Provide the [x, y] coordinate of the cell's center where the given text is located.  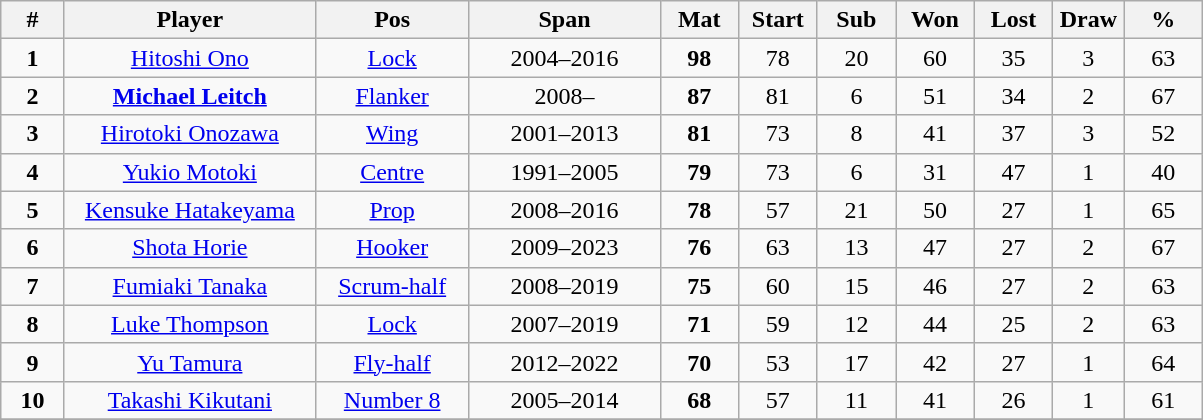
9 [33, 362]
40 [1164, 172]
Mat [700, 20]
Player [190, 20]
Takashi Kikutani [190, 400]
75 [700, 286]
44 [936, 324]
20 [856, 58]
Span [564, 20]
15 [856, 286]
2001–2013 [564, 134]
25 [1014, 324]
10 [33, 400]
51 [936, 96]
70 [700, 362]
87 [700, 96]
37 [1014, 134]
61 [1164, 400]
50 [936, 210]
5 [33, 210]
Hooker [392, 248]
Lost [1014, 20]
2004–2016 [564, 58]
2008–2016 [564, 210]
26 [1014, 400]
Start [778, 20]
% [1164, 20]
52 [1164, 134]
Yukio Motoki [190, 172]
Hirotoki Onozawa [190, 134]
11 [856, 400]
Yu Tamura [190, 362]
Centre [392, 172]
2012–2022 [564, 362]
Wing [392, 134]
59 [778, 324]
Michael Leitch [190, 96]
Fly-half [392, 362]
42 [936, 362]
7 [33, 286]
Number 8 [392, 400]
4 [33, 172]
Fumiaki Tanaka [190, 286]
64 [1164, 362]
2007–2019 [564, 324]
21 [856, 210]
Won [936, 20]
35 [1014, 58]
Sub [856, 20]
Prop [392, 210]
17 [856, 362]
Kensuke Hatakeyama [190, 210]
Hitoshi Ono [190, 58]
Luke Thompson [190, 324]
71 [700, 324]
Draw [1088, 20]
2009–2023 [564, 248]
79 [700, 172]
68 [700, 400]
Flanker [392, 96]
1991–2005 [564, 172]
53 [778, 362]
# [33, 20]
2008–2019 [564, 286]
12 [856, 324]
2005–2014 [564, 400]
31 [936, 172]
2008– [564, 96]
98 [700, 58]
13 [856, 248]
Shota Horie [190, 248]
Pos [392, 20]
76 [700, 248]
34 [1014, 96]
65 [1164, 210]
46 [936, 286]
Scrum-half [392, 286]
